Find where the given text appears and provide that cell's center as [X, Y] coordinate. 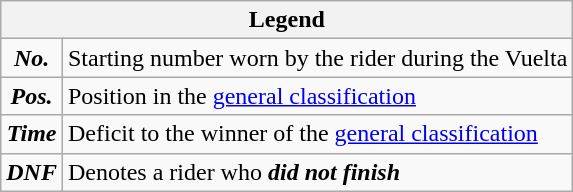
DNF [32, 172]
Starting number worn by the rider during the Vuelta [317, 58]
Pos. [32, 96]
Position in the general classification [317, 96]
Denotes a rider who did not finish [317, 172]
Deficit to the winner of the general classification [317, 134]
Legend [287, 20]
Time [32, 134]
No. [32, 58]
